Return the [X, Y] coordinate for the center point of the cell that contains the specified text.  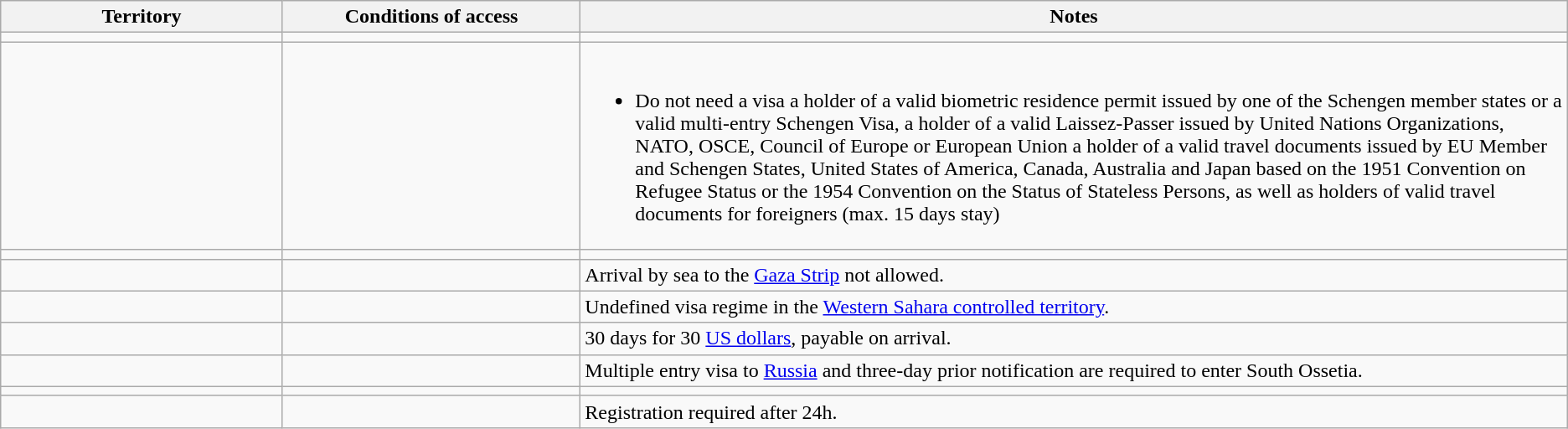
30 days for 30 US dollars, payable on arrival. [1074, 339]
Conditions of access [431, 17]
Undefined visa regime in the Western Sahara controlled territory. [1074, 307]
Territory [142, 17]
Registration required after 24h. [1074, 411]
Multiple entry visa to Russia and three-day prior notification are required to enter South Ossetia. [1074, 370]
Notes [1074, 17]
Arrival by sea to the Gaza Strip not allowed. [1074, 275]
